Extract the [x, y] coordinate from the center of the cell holding the provided text.  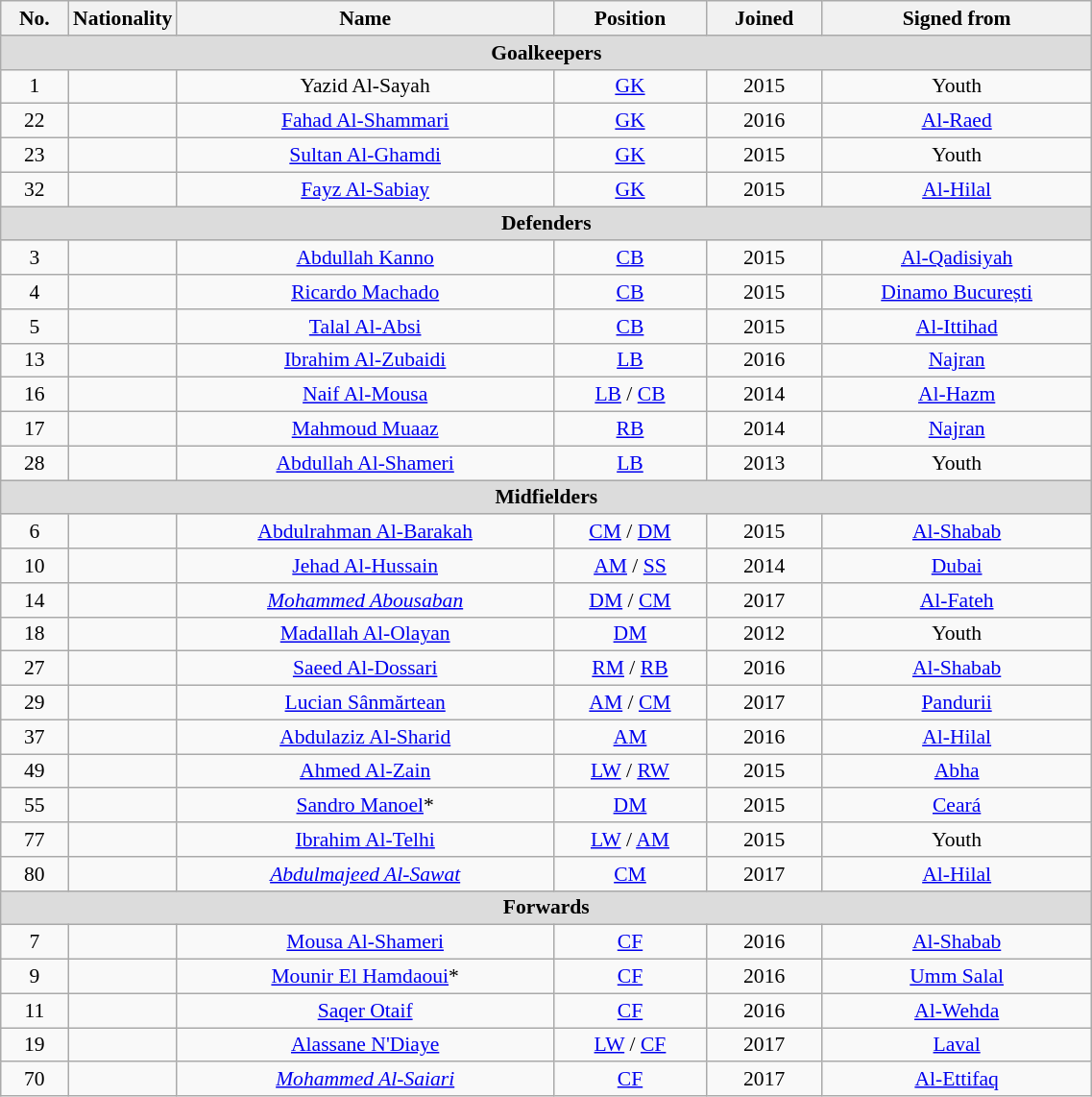
Lucian Sânmărtean [365, 703]
7 [35, 942]
13 [35, 360]
Nationality [123, 18]
LW / RW [630, 771]
Al-Ettifaq [957, 1080]
DM / CM [630, 600]
Al-Qadisiyah [957, 258]
Ricardo Machado [365, 292]
CM [630, 874]
LW / CF [630, 1045]
Mohammed Abousaban [365, 600]
Ceará [957, 806]
Mousa Al-Shameri [365, 942]
9 [35, 977]
4 [35, 292]
3 [35, 258]
Joined [764, 18]
22 [35, 121]
Pandurii [957, 703]
Abdullah Kanno [365, 258]
Madallah Al-Olayan [365, 634]
14 [35, 600]
29 [35, 703]
Naif Al-Mousa [365, 395]
Signed from [957, 18]
Goalkeepers [546, 53]
Forwards [546, 908]
Yazid Al-Sayah [365, 86]
Abdullah Al-Shameri [365, 463]
Umm Salal [957, 977]
Al-Fateh [957, 600]
No. [35, 18]
32 [35, 189]
Fayz Al-Sabiay [365, 189]
37 [35, 737]
Saqer Otaif [365, 1011]
11 [35, 1011]
Fahad Al-Shammari [365, 121]
Abha [957, 771]
70 [35, 1080]
Midfielders [546, 498]
Al-Raed [957, 121]
Dubai [957, 566]
17 [35, 429]
CM / DM [630, 532]
Al-Hazm [957, 395]
Mahmoud Muaaz [365, 429]
Name [365, 18]
10 [35, 566]
28 [35, 463]
Sandro Manoel* [365, 806]
80 [35, 874]
Abdulaziz Al-Sharid [365, 737]
55 [35, 806]
LB / CB [630, 395]
49 [35, 771]
Ibrahim Al-Zubaidi [365, 360]
Talal Al-Absi [365, 327]
1 [35, 86]
16 [35, 395]
Abdulmajeed Al-Sawat [365, 874]
19 [35, 1045]
Mohammed Al-Saiari [365, 1080]
Saeed Al-Dossari [365, 669]
Al-Ittihad [957, 327]
Mounir El Hamdaoui* [365, 977]
Ibrahim Al-Telhi [365, 840]
AM [630, 737]
AM / SS [630, 566]
RM / RB [630, 669]
27 [35, 669]
LW / AM [630, 840]
5 [35, 327]
Dinamo București [957, 292]
Sultan Al-Ghamdi [365, 156]
2013 [764, 463]
Defenders [546, 224]
23 [35, 156]
Laval [957, 1045]
Ahmed Al-Zain [365, 771]
RB [630, 429]
Jehad Al-Hussain [365, 566]
77 [35, 840]
Position [630, 18]
AM / CM [630, 703]
Al-Wehda [957, 1011]
6 [35, 532]
2012 [764, 634]
18 [35, 634]
Alassane N'Diaye [365, 1045]
Abdulrahman Al-Barakah [365, 532]
